Detect which cell encompasses the target text, then output its (x, y) center coordinate. 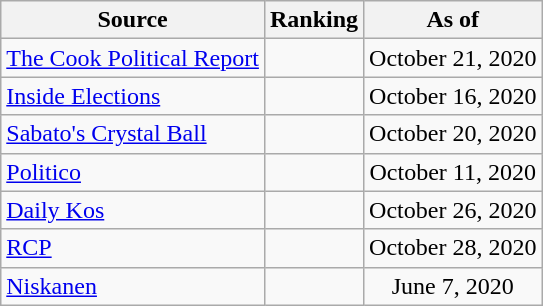
Daily Kos (133, 210)
October 26, 2020 (453, 210)
RCP (133, 248)
Source (133, 20)
June 7, 2020 (453, 286)
Sabato's Crystal Ball (133, 134)
October 16, 2020 (453, 96)
The Cook Political Report (133, 58)
Inside Elections (133, 96)
October 21, 2020 (453, 58)
Niskanen (133, 286)
As of (453, 20)
October 28, 2020 (453, 248)
October 11, 2020 (453, 172)
October 20, 2020 (453, 134)
Politico (133, 172)
Ranking (314, 20)
